Capture the cell that displays the provided text and extract its (X, Y) central coordinate. 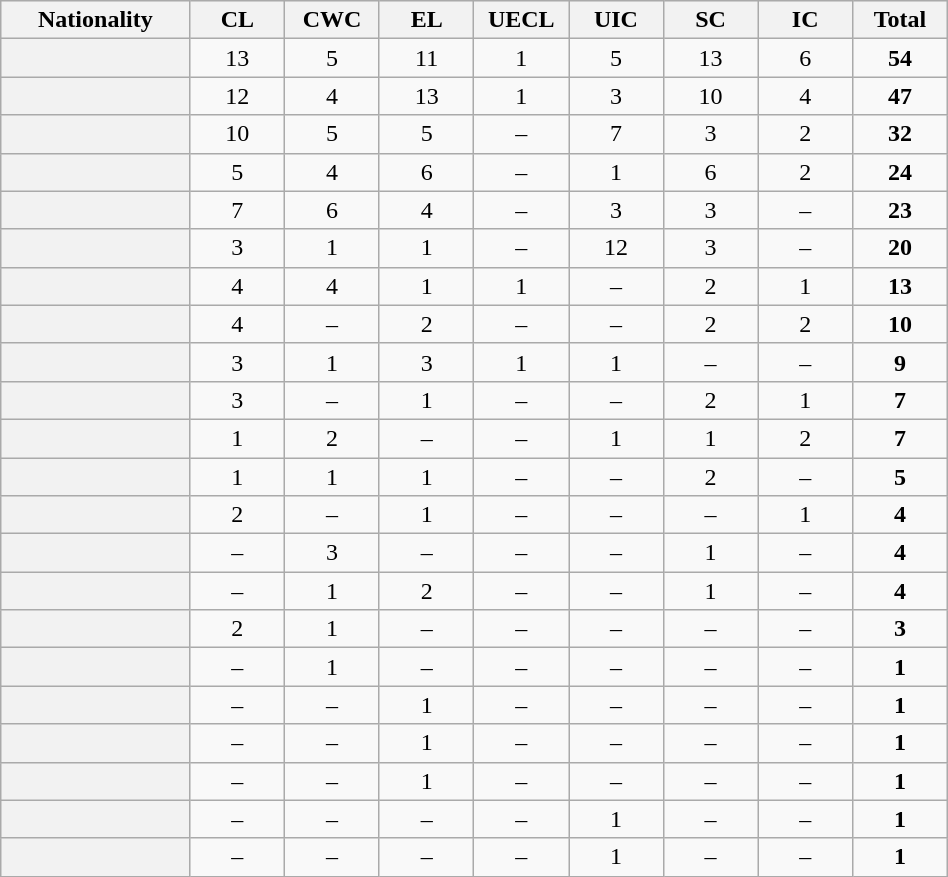
Total (900, 20)
9 (900, 362)
20 (900, 248)
UIC (616, 20)
EL (426, 20)
23 (900, 210)
11 (426, 58)
CL (238, 20)
54 (900, 58)
SC (710, 20)
CWC (332, 20)
UECL (522, 20)
Nationality (96, 20)
32 (900, 134)
IC (806, 20)
47 (900, 96)
24 (900, 172)
